Return the [X, Y] coordinate for the center point of the cell that contains the specified text.  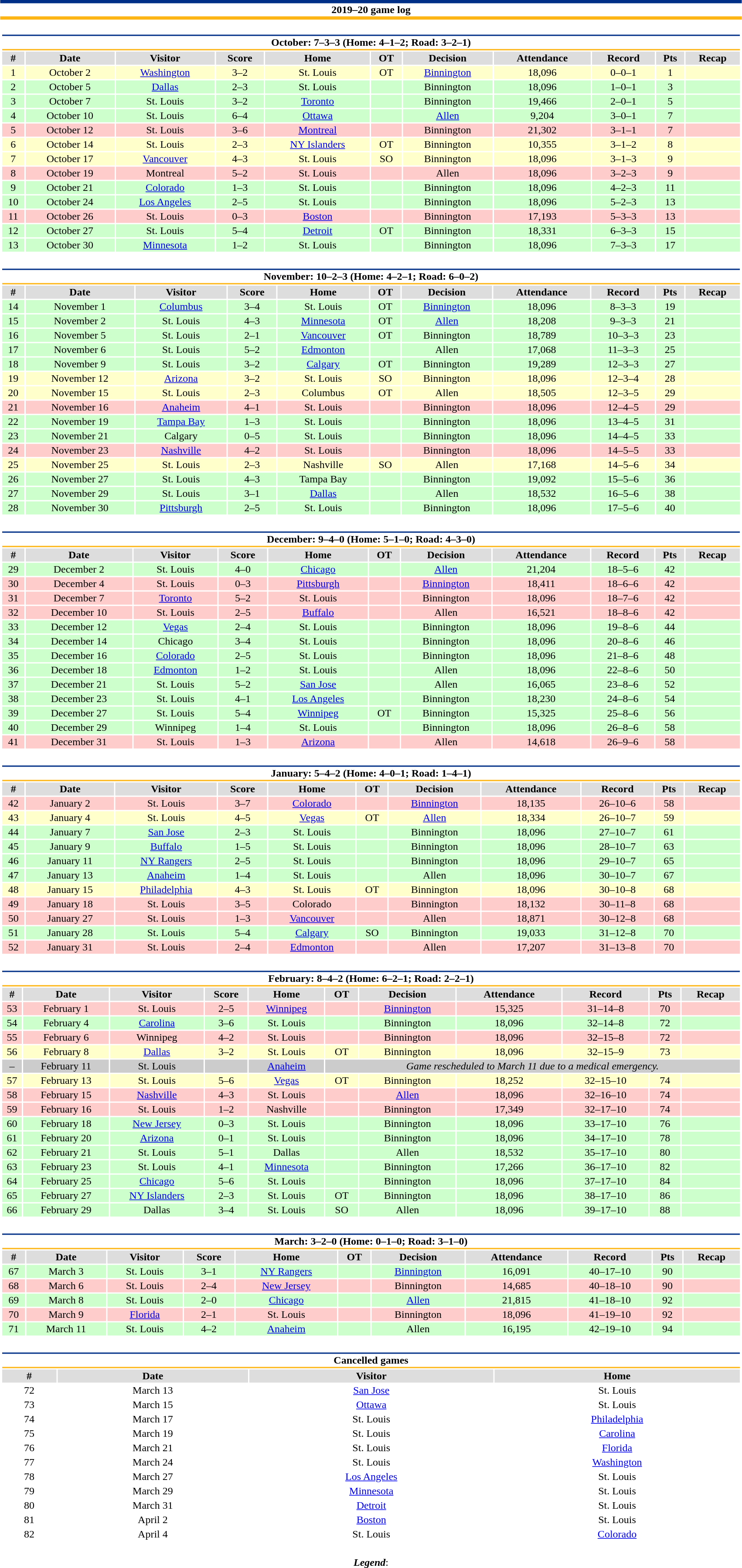
31–13–8 [617, 947]
18,132 [531, 904]
3–2–3 [623, 173]
January 27 [70, 918]
5–1 [226, 1153]
9–3–3 [623, 321]
18–7–6 [623, 598]
30–12–8 [617, 918]
November 2 [79, 321]
32 [13, 612]
12 [13, 231]
January 9 [70, 847]
53 [12, 1009]
December 7 [79, 598]
March 24 [153, 1462]
14 [13, 306]
41–19–10 [610, 1315]
42–19–10 [610, 1329]
February 13 [66, 1080]
December 14 [79, 641]
39 [13, 713]
49 [13, 904]
40–17–10 [610, 1271]
17–5–6 [623, 508]
October 14 [70, 144]
December 2 [79, 570]
31–12–8 [617, 933]
21,815 [517, 1300]
November 16 [79, 407]
69 [14, 1300]
– [12, 1066]
March 6 [66, 1286]
18,505 [541, 393]
36–17–10 [606, 1167]
23–8–6 [623, 685]
February 21 [66, 1153]
55 [12, 1038]
December 18 [79, 670]
4 [13, 115]
April 2 [153, 1520]
77 [29, 1462]
16 [13, 335]
3–0–1 [623, 115]
November 30 [79, 508]
October 27 [70, 231]
18,411 [541, 584]
March: 3–2–0 (Home: 0–1–0; Road: 3–1–0) [371, 1241]
32–15–8 [606, 1038]
November 6 [79, 350]
November 15 [79, 393]
March 13 [153, 1391]
32–15–9 [606, 1052]
2019–20 game log [371, 10]
2–0 [208, 1300]
94 [667, 1329]
October 21 [70, 188]
October 10 [70, 115]
October 24 [70, 202]
10 [13, 202]
17,068 [541, 350]
19,033 [531, 933]
71 [14, 1329]
2–0–1 [623, 102]
84 [665, 1181]
34–17–10 [606, 1138]
32–15–10 [606, 1080]
12–3–5 [623, 393]
41 [13, 742]
4–0 [242, 570]
February 20 [66, 1138]
February 23 [66, 1167]
43 [13, 818]
40–18–10 [610, 1286]
26–10–7 [617, 818]
March 15 [153, 1405]
14–4–5 [623, 436]
79 [29, 1491]
February 25 [66, 1181]
35 [13, 656]
17,349 [509, 1109]
March 27 [153, 1477]
17,193 [542, 217]
October 7 [70, 102]
March 11 [66, 1329]
35–17–10 [606, 1153]
January: 5–4–2 (Home: 4–0–1; Road: 1–4–1) [371, 773]
10–3–3 [623, 335]
22 [13, 421]
December 31 [79, 742]
19,289 [541, 364]
60 [12, 1124]
18,789 [541, 335]
18,230 [541, 699]
October 17 [70, 159]
7–3–3 [623, 245]
December 4 [79, 584]
December 10 [79, 612]
December 12 [79, 627]
20 [13, 393]
25–8–6 [623, 713]
January 18 [70, 904]
14–5–5 [623, 450]
3–5 [242, 904]
January 2 [70, 803]
32–16–10 [606, 1095]
March 29 [153, 1491]
November 12 [79, 379]
3–1–2 [623, 144]
1–5 [242, 847]
30–10–7 [617, 876]
86 [665, 1195]
18,252 [509, 1080]
December 23 [79, 699]
14,685 [517, 1286]
12–3–3 [623, 364]
October: 7–3–3 (Home: 4–1–2; Road: 3–2–1) [371, 43]
November 29 [79, 494]
24–8–6 [623, 699]
33–17–10 [606, 1124]
62 [12, 1153]
22–8–6 [623, 670]
11–3–3 [623, 350]
October 26 [70, 217]
November 1 [79, 306]
27–10–7 [617, 832]
3–1–3 [623, 159]
18,208 [541, 321]
1–0–1 [623, 87]
47 [13, 876]
18–8–6 [623, 612]
January 31 [70, 947]
28–10–7 [617, 847]
October 19 [70, 173]
January 4 [70, 818]
16,521 [541, 612]
26–10–6 [617, 803]
February 1 [66, 1009]
26–9–6 [623, 742]
January 28 [70, 933]
October 2 [70, 73]
February 18 [66, 1124]
January 15 [70, 889]
19–8–6 [623, 627]
32–17–10 [606, 1109]
February 16 [66, 1109]
March 17 [153, 1419]
14–5–6 [623, 465]
38–17–10 [606, 1195]
December 16 [79, 656]
20–8–6 [623, 641]
February 15 [66, 1095]
4–2–3 [623, 188]
26 [13, 479]
February: 8–4–2 (Home: 6–2–1; Road: 2–2–1) [371, 979]
21–8–6 [623, 656]
41–18–10 [610, 1300]
18,135 [531, 803]
9,204 [542, 115]
3–7 [242, 803]
18–6–6 [623, 584]
November 23 [79, 450]
45 [13, 847]
30–10–8 [617, 889]
0–5 [252, 436]
4–5 [242, 818]
November 19 [79, 421]
December 27 [79, 713]
January 11 [70, 861]
30–11–8 [617, 904]
16–5–6 [623, 494]
March 31 [153, 1506]
14,618 [541, 742]
16,091 [517, 1271]
Game rescheduled to March 11 due to a medical emergency. [533, 1066]
February 11 [66, 1066]
16,065 [541, 685]
37–17–10 [606, 1181]
51 [13, 933]
19,466 [542, 102]
6–3–3 [623, 231]
March 9 [66, 1315]
Cancelled games [371, 1361]
February 29 [66, 1210]
17,168 [541, 465]
13–4–5 [623, 421]
39–17–10 [606, 1210]
31–14–8 [606, 1009]
October 12 [70, 130]
18–5–6 [623, 570]
2 [13, 87]
30 [13, 584]
January 7 [70, 832]
March 21 [153, 1448]
November 27 [79, 479]
October 5 [70, 87]
8–3–3 [623, 306]
18,334 [531, 818]
February 4 [66, 1023]
6 [13, 144]
32–14–8 [606, 1023]
66 [12, 1210]
26–8–6 [623, 727]
17,207 [531, 947]
November 5 [79, 335]
16,195 [517, 1329]
November: 10–2–3 (Home: 4–2–1; Road: 6–0–2) [371, 276]
October 30 [70, 245]
81 [29, 1520]
21,204 [541, 570]
18,871 [531, 918]
March 3 [66, 1271]
November 21 [79, 436]
10,355 [542, 144]
5–3–3 [623, 217]
57 [12, 1080]
5–2–3 [623, 202]
24 [13, 450]
17,266 [509, 1167]
February 8 [66, 1052]
18,331 [542, 231]
0–0–1 [623, 73]
0–1 [226, 1138]
12–3–4 [623, 379]
18 [13, 364]
29–10–7 [617, 861]
15–5–6 [623, 479]
November 9 [79, 364]
12–4–5 [623, 407]
75 [29, 1433]
March 19 [153, 1433]
November 25 [79, 465]
64 [12, 1181]
December 29 [79, 727]
37 [13, 685]
21,302 [542, 130]
December 21 [79, 685]
February 6 [66, 1038]
19,092 [541, 479]
December: 9–4–0 (Home: 5–1–0; Road: 4–3–0) [371, 540]
February 27 [66, 1195]
6–4 [240, 115]
3–1–1 [623, 130]
January 13 [70, 876]
88 [665, 1210]
April 4 [153, 1534]
March 8 [66, 1300]
